From the cell containing the given text, extract its center point as [X, Y] coordinate. 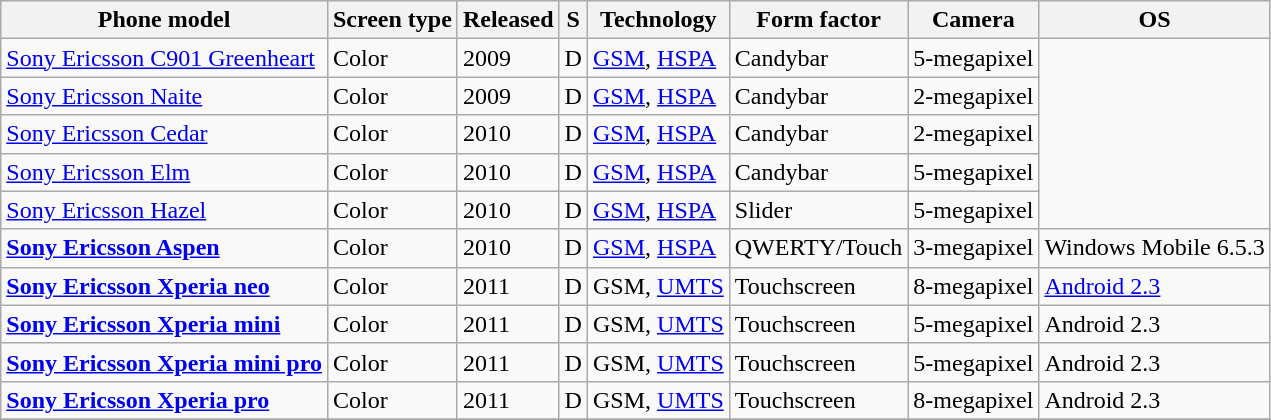
Slider [818, 210]
Sony Ericsson Naite [164, 96]
Sony Ericsson Elm [164, 172]
Sony Ericsson Cedar [164, 134]
Sony Ericsson Xperia mini pro [164, 362]
Phone model [164, 20]
QWERTY/Touch [818, 248]
3-megapixel [974, 248]
Sony Ericsson Hazel [164, 210]
Screen type [392, 20]
Windows Mobile 6.5.3 [1154, 248]
S [573, 20]
Sony Ericsson Xperia pro [164, 400]
Sony Ericsson Aspen [164, 248]
Form factor [818, 20]
OS [1154, 20]
Sony Ericsson C901 Greenheart [164, 58]
Technology [658, 20]
Released [508, 20]
Sony Ericsson Xperia neo [164, 286]
Camera [974, 20]
Sony Ericsson Xperia mini [164, 324]
